For the text-containing cell, return its midpoint in [x, y] coordinate format. 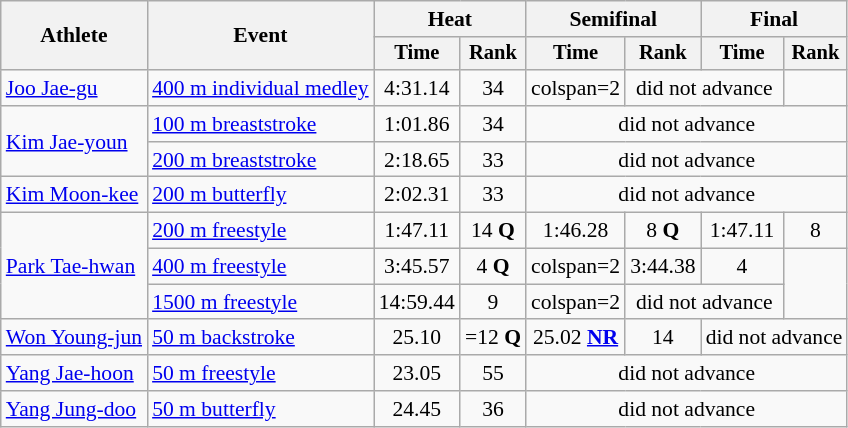
=12 Q [493, 338]
24.45 [417, 409]
14 Q [493, 231]
200 m freestyle [260, 231]
2:18.65 [417, 160]
3:44.38 [662, 267]
Won Young-jun [74, 338]
1:46.28 [576, 231]
14:59.44 [417, 302]
4 Q [493, 267]
100 m breaststroke [260, 124]
Kim Jae-youn [74, 142]
Final [774, 19]
Heat [450, 19]
Yang Jung-doo [74, 409]
Semifinal [614, 19]
400 m freestyle [260, 267]
25.02 NR [576, 338]
8 [815, 231]
50 m freestyle [260, 373]
14 [662, 338]
25.10 [417, 338]
2:02.31 [417, 195]
50 m butterfly [260, 409]
Kim Moon-kee [74, 195]
4 [742, 267]
Yang Jae-hoon [74, 373]
400 m individual medley [260, 88]
1500 m freestyle [260, 302]
55 [493, 373]
1:01.86 [417, 124]
Park Tae-hwan [74, 266]
9 [493, 302]
23.05 [417, 373]
Joo Jae-gu [74, 88]
3:45.57 [417, 267]
Event [260, 36]
36 [493, 409]
4:31.14 [417, 88]
8 Q [662, 231]
200 m butterfly [260, 195]
50 m backstroke [260, 338]
Athlete [74, 36]
200 m breaststroke [260, 160]
